From the cell containing the given text, extract its center point as [X, Y] coordinate. 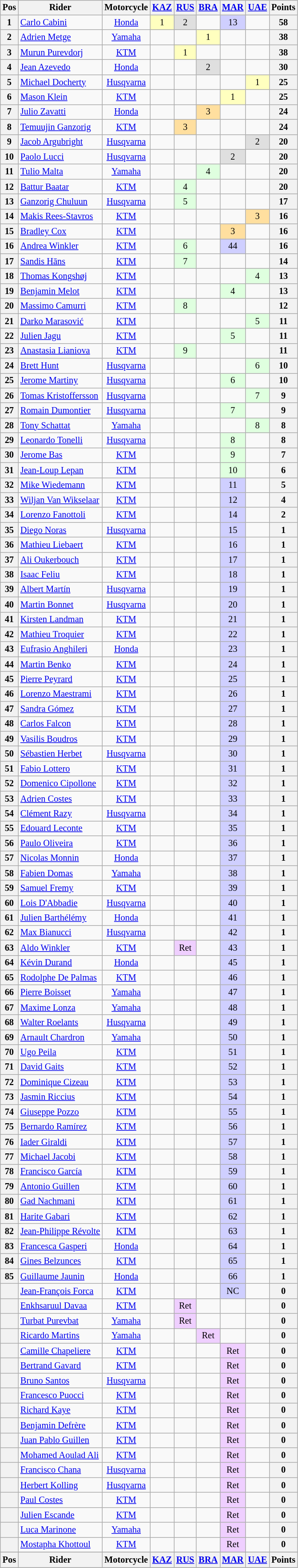
Guillaume Jaunin [60, 1276]
Iader Giraldi [60, 1142]
Harite Gabari [60, 1216]
Gines Belzunces [60, 1261]
Battur Baatar [60, 187]
Pierre Boisset [60, 992]
Francesca Gasperi [60, 1247]
73 [9, 1097]
Clément Razy [60, 814]
Pierre Peyrard [60, 679]
Maxime Lonza [60, 1007]
Rodolphe De Palmas [60, 978]
Lois D'Abbadie [60, 903]
Eufrasio Anghileri [60, 649]
Francisco García [60, 1172]
Kirsten Landman [60, 619]
Makis Rees-Stavros [60, 216]
Tulio Malta [60, 172]
Julien Escande [60, 1515]
Tony Schattat [60, 426]
Dominique Cizeau [60, 1082]
Temuujin Ganzorig [60, 127]
Camille Chapeliere [60, 1351]
Martin Benko [60, 664]
79 [9, 1187]
Michael Docherty [60, 82]
Romain Dumontier [60, 411]
Lorenzo Fanottoli [60, 515]
Jasmin Riccius [60, 1097]
76 [9, 1142]
David Gaits [60, 1067]
Fabio Lottero [60, 769]
74 [9, 1112]
78 [9, 1172]
Mostapha Khottoul [60, 1545]
Sandra Gómez [60, 709]
Julio Zavatti [60, 112]
Jerome Bas [60, 455]
Sébastien Herbet [60, 754]
Adrien Metge [60, 37]
Leonardo Tonelli [60, 440]
Murun Purevdorj [60, 52]
Mike Wiedemann [60, 485]
Ganzorig Chuluun [60, 202]
Fabien Domas [60, 873]
Walter Roelants [60, 1023]
Domenico Cipollone [60, 784]
71 [9, 1067]
Juan Pablo Guillen [60, 1440]
Francesco Puocci [60, 1396]
Aldo Winkler [60, 948]
Antonio Guillen [60, 1187]
Herbert Kolling [60, 1485]
Jean Azevedo [60, 67]
Max Bianucci [60, 933]
Arnault Chardron [60, 1037]
69 [9, 1037]
Michael Jacobi [60, 1157]
77 [9, 1157]
Massimo Camurri [60, 306]
Wiljan Van Wikselaar [60, 500]
Albert Martín [60, 590]
80 [9, 1202]
84 [9, 1261]
Isaac Feliu [60, 575]
Benjamin Defrère [60, 1425]
Andrea Winkler [60, 247]
Mason Klein [60, 97]
Paul Costes [60, 1500]
Giuseppe Pozzo [60, 1112]
Gad Nachmani [60, 1202]
Diego Noras [60, 530]
Anastasia Lianiova [60, 351]
Bruno Santos [60, 1381]
Jean-Philippe Révolte [60, 1231]
Turbat Purevbat [60, 1321]
83 [9, 1247]
Kévin Durand [60, 963]
Mathieu Troquier [60, 635]
Ricardo Martins [60, 1336]
Samuel Fremy [60, 888]
Jacob Argubright [60, 142]
Bernardo Ramírez [60, 1127]
Adrien Costes [60, 799]
Paolo Lucci [60, 157]
Brett Hunt [60, 366]
Jean-François Forca [60, 1291]
Jerome Martiny [60, 381]
Mathieu Liebaert [60, 545]
72 [9, 1082]
Ali Oukerbouch [60, 560]
Carlos Falcon [60, 724]
68 [9, 1023]
Thomas Kongshøj [60, 276]
Mohamed Aoulad Ali [60, 1455]
85 [9, 1276]
Benjamin Melot [60, 291]
Nicolas Monnin [60, 858]
Richard Kaye [60, 1411]
Julien Jagu [60, 336]
Vasilis Boudros [60, 739]
Lorenzo Maestrami [60, 694]
Tomas Kristoffersson [60, 396]
Jean-Loup Lepan [60, 470]
Martin Bonnet [60, 604]
81 [9, 1216]
67 [9, 1007]
70 [9, 1052]
Sandis Hāns [60, 261]
Darko Marasović [60, 321]
NC [233, 1291]
Bertrand Gavard [60, 1366]
Julien Barthélémy [60, 918]
Ugo Peila [60, 1052]
75 [9, 1127]
Enkhsaruul Davaa [60, 1306]
Luca Marinone [60, 1530]
Francisco Chana [60, 1470]
Edouard Leconte [60, 828]
Bradley Cox [60, 231]
Paulo Oliveira [60, 843]
Carlo Cabini [60, 23]
82 [9, 1231]
